Return (x, y) of the center of cell containing provided text 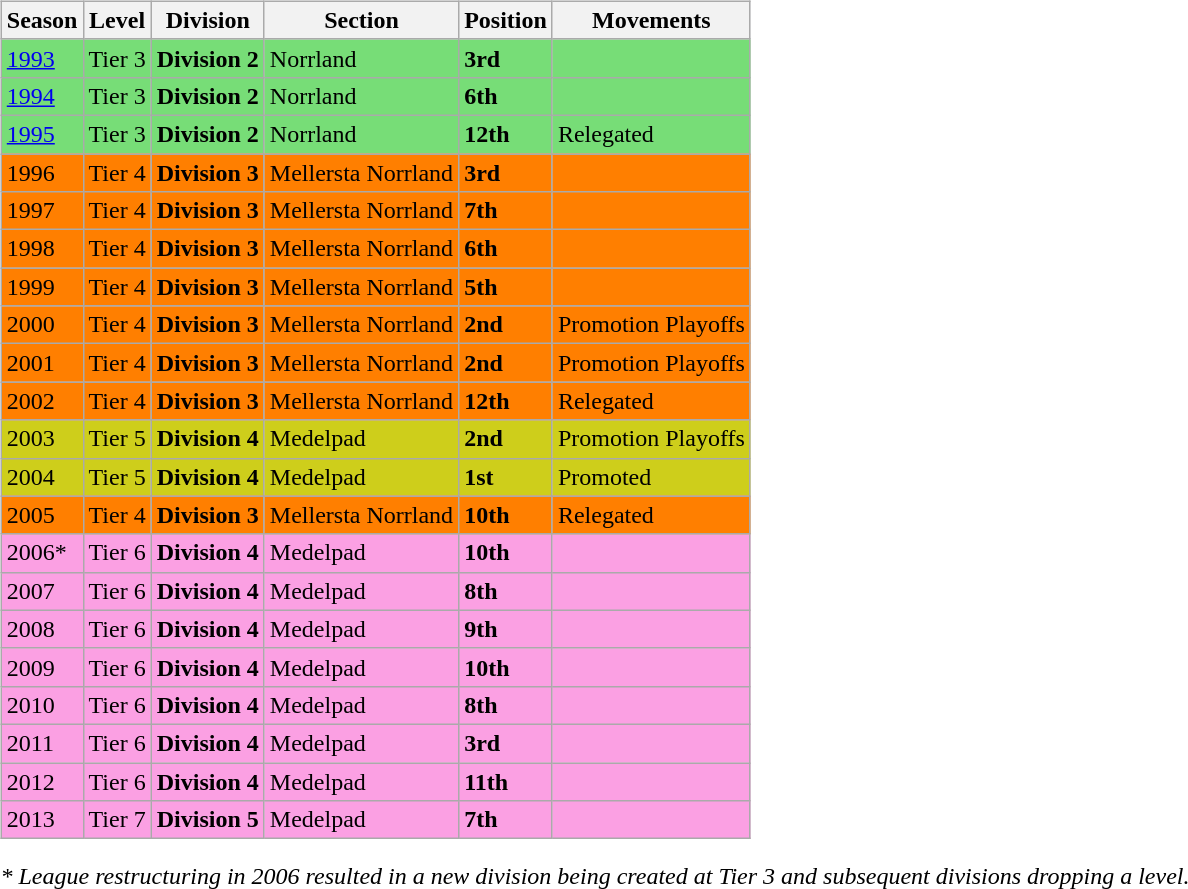
2004 (42, 477)
1999 (42, 287)
1998 (42, 249)
2002 (42, 401)
2012 (42, 781)
5th (506, 287)
2003 (42, 439)
Promoted (651, 477)
11th (506, 781)
2010 (42, 705)
1995 (42, 134)
2009 (42, 667)
2008 (42, 629)
Movements (651, 20)
1993 (42, 58)
2001 (42, 363)
1994 (42, 96)
Position (506, 20)
Level (117, 20)
1st (506, 477)
Division (208, 20)
1996 (42, 173)
Section (361, 20)
1997 (42, 211)
Season (42, 20)
Division 5 (208, 820)
2000 (42, 325)
2013 (42, 820)
2006* (42, 553)
2011 (42, 743)
2005 (42, 515)
9th (506, 629)
Tier 7 (117, 820)
2007 (42, 591)
